Determine the (X, Y) coordinate at the center of the cell enclosing the given text.  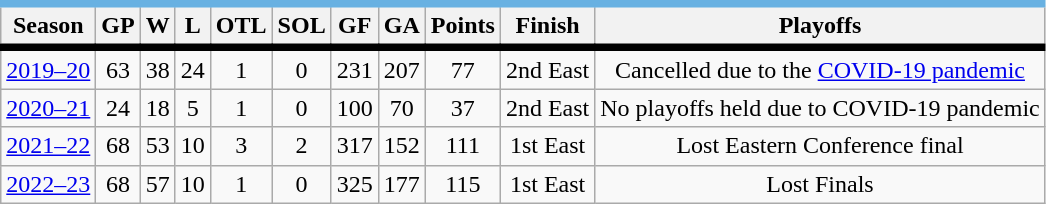
Playoffs (820, 26)
Points (462, 26)
2021–22 (48, 146)
115 (462, 184)
177 (402, 184)
Season (48, 26)
325 (354, 184)
GA (402, 26)
Lost Eastern Conference final (820, 146)
77 (462, 68)
Cancelled due to the COVID-19 pandemic (820, 68)
2022–23 (48, 184)
231 (354, 68)
152 (402, 146)
OTL (241, 26)
100 (354, 108)
SOL (302, 26)
70 (402, 108)
GF (354, 26)
111 (462, 146)
53 (158, 146)
63 (118, 68)
3 (241, 146)
57 (158, 184)
W (158, 26)
18 (158, 108)
2 (302, 146)
No playoffs held due to COVID-19 pandemic (820, 108)
2019–20 (48, 68)
2020–21 (48, 108)
5 (192, 108)
317 (354, 146)
L (192, 26)
207 (402, 68)
Lost Finals (820, 184)
Finish (547, 26)
37 (462, 108)
38 (158, 68)
GP (118, 26)
